Find where the given text appears and provide that cell's center as (X, Y) coordinate. 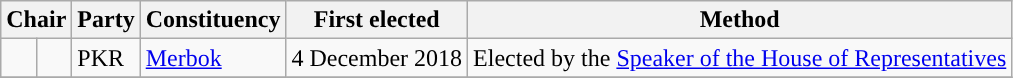
Constituency (213, 20)
Merbok (213, 58)
Elected by the Speaker of the House of Representatives (740, 58)
Method (740, 20)
First elected (377, 20)
Chair (36, 20)
Party (106, 20)
PKR (106, 58)
4 December 2018 (377, 58)
